Detect which cell encompasses the target text, then output its (X, Y) center coordinate. 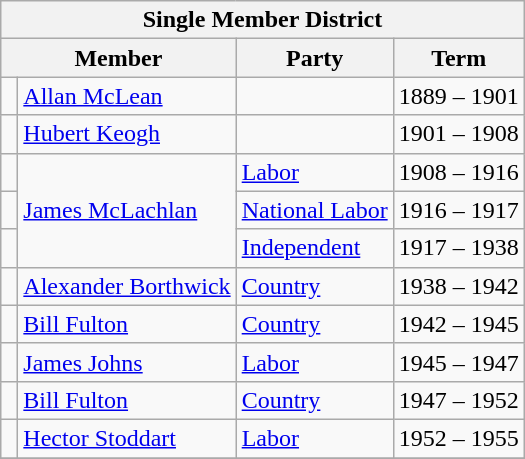
1917 – 1938 (458, 248)
Independent (314, 248)
Hubert Keogh (127, 134)
1889 – 1901 (458, 96)
Member (118, 58)
1945 – 1947 (458, 362)
Single Member District (262, 20)
James Johns (127, 362)
Term (458, 58)
1916 – 1917 (458, 210)
James McLachlan (127, 210)
Hector Stoddart (127, 438)
1908 – 1916 (458, 172)
Alexander Borthwick (127, 286)
1938 – 1942 (458, 286)
Party (314, 58)
Allan McLean (127, 96)
1901 – 1908 (458, 134)
National Labor (314, 210)
1942 – 1945 (458, 324)
1952 – 1955 (458, 438)
1947 – 1952 (458, 400)
